Search for the cell housing the specified text and yield its (x, y) center coordinate. 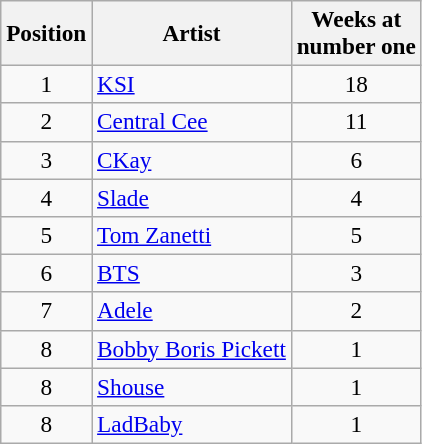
CKay (192, 160)
Central Cee (192, 122)
Artist (192, 32)
7 (46, 311)
11 (356, 122)
BTS (192, 273)
Adele (192, 311)
18 (356, 84)
KSI (192, 84)
Shouse (192, 386)
Bobby Boris Pickett (192, 349)
Position (46, 32)
Weeks atnumber one (356, 32)
Tom Zanetti (192, 235)
Slade (192, 197)
LadBaby (192, 424)
